From the cell containing the given text, extract its center point as (X, Y) coordinate. 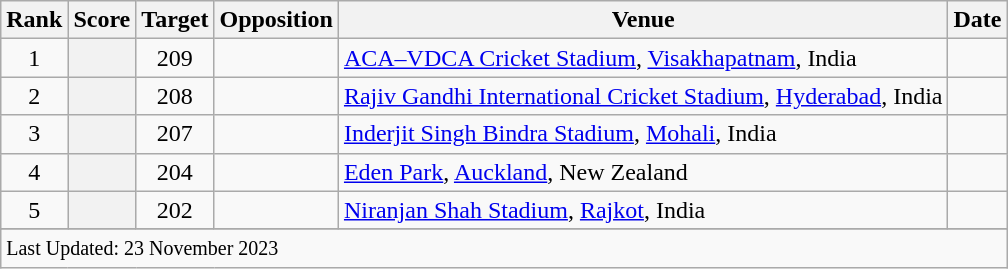
Opposition (276, 20)
4 (34, 172)
Venue (643, 20)
2 (34, 96)
5 (34, 210)
209 (175, 58)
202 (175, 210)
Eden Park, Auckland, New Zealand (643, 172)
Rank (34, 20)
Target (175, 20)
208 (175, 96)
Date (978, 20)
Last Updated: 23 November 2023 (504, 248)
Rajiv Gandhi International Cricket Stadium, Hyderabad, India (643, 96)
ACA–VDCA Cricket Stadium, Visakhapatnam, India (643, 58)
Inderjit Singh Bindra Stadium, Mohali, India (643, 134)
207 (175, 134)
1 (34, 58)
3 (34, 134)
204 (175, 172)
Niranjan Shah Stadium, Rajkot, India (643, 210)
Score (102, 20)
